Determine the (X, Y) coordinate at the center of the cell enclosing the given text.  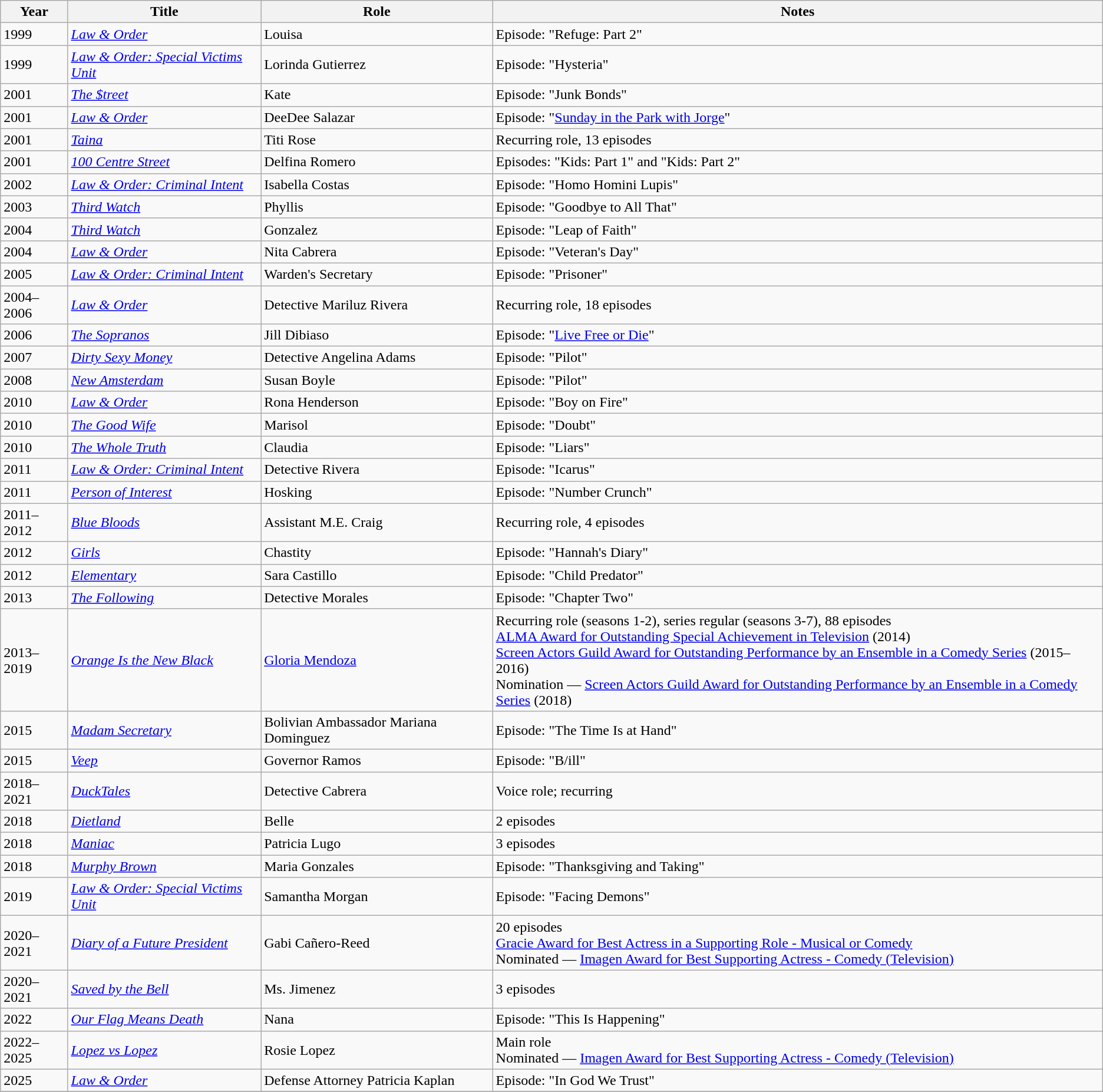
2018–2021 (34, 791)
2003 (34, 207)
Episode: "Junk Bonds" (798, 95)
Main roleNominated — Imagen Award for Best Supporting Actress - Comedy (Television) (798, 1050)
Lopez vs Lopez (164, 1050)
2005 (34, 274)
Notes (798, 12)
Detective Cabrera (377, 791)
Voice role; recurring (798, 791)
100 Centre Street (164, 162)
Phyllis (377, 207)
Taina (164, 140)
Hosking (377, 492)
2008 (34, 380)
The Sopranos (164, 335)
Elementary (164, 575)
Louisa (377, 34)
Recurring role, 4 episodes (798, 522)
2019 (34, 897)
Lorinda Gutierrez (377, 65)
Orange Is the New Black (164, 660)
Episode: "Hannah's Diary" (798, 553)
Episode: "Icarus" (798, 470)
2022–2025 (34, 1050)
Episode: "Chapter Two" (798, 598)
Episode: "In God We Trust" (798, 1080)
Person of Interest (164, 492)
2025 (34, 1080)
Episode: "Hysteria" (798, 65)
Episode: "Number Crunch" (798, 492)
Nana (377, 1020)
Defense Attorney Patricia Kaplan (377, 1080)
Episode: "The Time Is at Hand" (798, 730)
Episode: "Doubt" (798, 425)
Kate (377, 95)
Episode: "Veteran's Day" (798, 252)
New Amsterdam (164, 380)
Warden's Secretary (377, 274)
Episode: "Prisoner" (798, 274)
Gloria Mendoza (377, 660)
Episode: "Facing Demons" (798, 897)
2 episodes (798, 822)
Recurring role, 13 episodes (798, 140)
Maniac (164, 844)
Episode: "Goodbye to All That" (798, 207)
Recurring role, 18 episodes (798, 304)
Chastity (377, 553)
Belle (377, 822)
Saved by the Bell (164, 989)
Episode: "Leap of Faith" (798, 229)
Episode: "Boy on Fire" (798, 403)
Episode: "This Is Happening" (798, 1020)
Maria Gonzales (377, 866)
Delfina Romero (377, 162)
Nita Cabrera (377, 252)
Detective Mariluz Rivera (377, 304)
Episode: "Liars" (798, 447)
Detective Morales (377, 598)
Veep (164, 760)
Girls (164, 553)
Episode: "Homo Homini Lupis" (798, 184)
Diary of a Future President (164, 943)
Our Flag Means Death (164, 1020)
DuckTales (164, 791)
Murphy Brown (164, 866)
Ms. Jimenez (377, 989)
The $treet (164, 95)
Assistant M.E. Craig (377, 522)
Role (377, 12)
Claudia (377, 447)
Samantha Morgan (377, 897)
Episode: "Live Free or Die" (798, 335)
Dirty Sexy Money (164, 358)
Episode: "Sunday in the Park with Jorge" (798, 117)
Rona Henderson (377, 403)
Jill Dibiaso (377, 335)
2022 (34, 1020)
Episode: "Child Predator" (798, 575)
Isabella Costas (377, 184)
2004–2006 (34, 304)
The Following (164, 598)
Blue Bloods (164, 522)
Year (34, 12)
Sara Castillo (377, 575)
Gonzalez (377, 229)
Rosie Lopez (377, 1050)
Title (164, 12)
Titi Rose (377, 140)
Episode: "Thanksgiving and Taking" (798, 866)
Gabi Cañero-Reed (377, 943)
Susan Boyle (377, 380)
2013 (34, 598)
Episode: "Refuge: Part 2" (798, 34)
2006 (34, 335)
Detective Rivera (377, 470)
Episodes: "Kids: Part 1" and "Kids: Part 2" (798, 162)
Patricia Lugo (377, 844)
Detective Angelina Adams (377, 358)
2011–2012 (34, 522)
2013–2019 (34, 660)
DeeDee Salazar (377, 117)
The Whole Truth (164, 447)
Dietland (164, 822)
The Good Wife (164, 425)
Marisol (377, 425)
Governor Ramos (377, 760)
Episode: "B/ill" (798, 760)
2007 (34, 358)
2002 (34, 184)
Madam Secretary (164, 730)
Bolivian Ambassador Mariana Dominguez (377, 730)
